For the text-containing cell, return its midpoint in [X, Y] coordinate format. 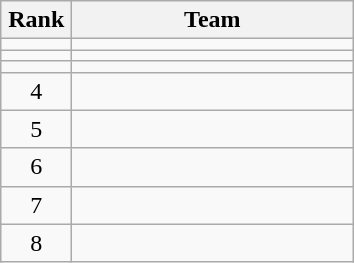
6 [36, 167]
8 [36, 243]
4 [36, 91]
7 [36, 205]
Rank [36, 20]
Team [212, 20]
5 [36, 129]
